Locate the cell with the specified text and output its [X, Y] center coordinate. 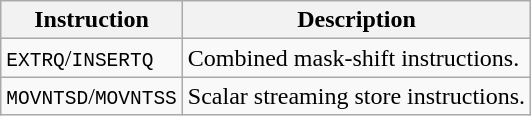
Instruction [92, 20]
Combined mask-shift instructions. [356, 58]
MOVNTSD/MOVNTSS [92, 96]
EXTRQ/INSERTQ [92, 58]
Description [356, 20]
Scalar streaming store instructions. [356, 96]
